Return (x, y) of the center of cell containing provided text 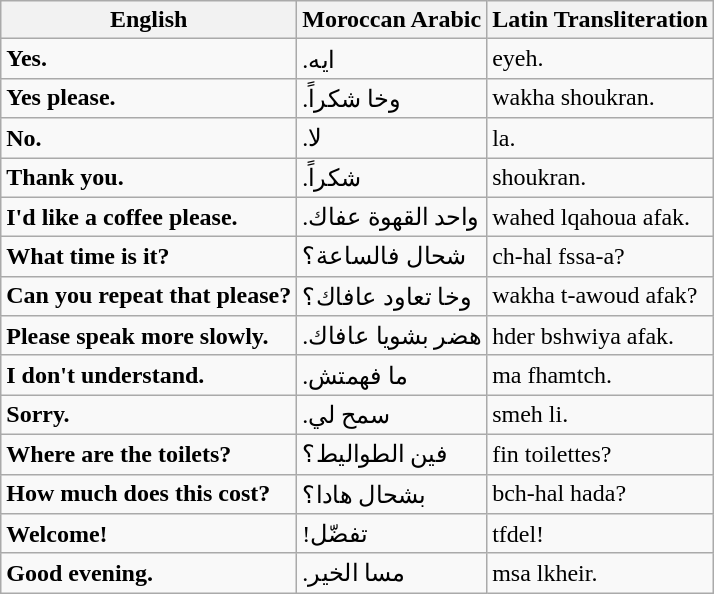
I'd like a coffee please. (149, 217)
بشحال هادا؟ (392, 494)
ma fhamtch. (600, 375)
Yes please. (149, 98)
Please speak more slowly. (149, 336)
فين الطواليط؟ (392, 454)
Can you repeat that please? (149, 296)
.واحد القهوة عفاك (392, 217)
msa lkheir. (600, 573)
How much does this cost? (149, 494)
bch-hal hada? (600, 494)
Latin Transliteration (600, 20)
.وخا شكراً (392, 98)
Welcome! (149, 534)
.لا (392, 138)
eyeh. (600, 59)
shoukran. (600, 178)
I don't understand. (149, 375)
la. (600, 138)
وخا تعاود عافاك؟ (392, 296)
hder bshwiya afak. (600, 336)
.شكراً (392, 178)
!تفضّل (392, 534)
What time is it? (149, 257)
Thank you. (149, 178)
smeh li. (600, 415)
Sorry. (149, 415)
fin toilettes? (600, 454)
Yes. (149, 59)
.ايه (392, 59)
.هضر بشويا عافاك (392, 336)
tfdel! (600, 534)
Moroccan Arabic (392, 20)
.مسا الخير (392, 573)
wakha shoukran. (600, 98)
Where are the toilets? (149, 454)
شحال فالساعة؟ (392, 257)
English (149, 20)
.ما فهمتش (392, 375)
wakha t-awoud afak? (600, 296)
Good evening. (149, 573)
wahed lqahoua afak. (600, 217)
.سمح لي (392, 415)
ch-hal fssa-a? (600, 257)
No. (149, 138)
